Identify which cell holds the provided text, then report its (x, y) central coordinate. 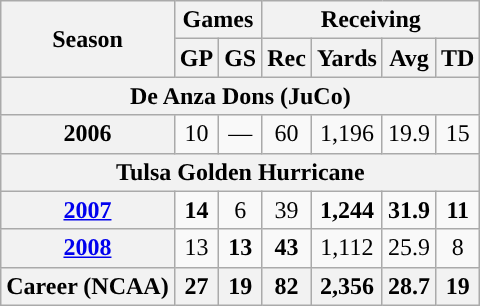
43 (287, 248)
Career (NCAA) (88, 286)
1,244 (346, 210)
60 (287, 134)
82 (287, 286)
1,196 (346, 134)
TD (458, 58)
Season (88, 39)
— (240, 134)
25.9 (408, 248)
19.9 (408, 134)
Rec (287, 58)
Avg (408, 58)
Games (218, 20)
6 (240, 210)
GP (196, 58)
2,356 (346, 286)
2007 (88, 210)
De Anza Dons (JuCo) (240, 96)
Tulsa Golden Hurricane (240, 172)
31.9 (408, 210)
28.7 (408, 286)
2006 (88, 134)
2008 (88, 248)
27 (196, 286)
GS (240, 58)
15 (458, 134)
Receiving (371, 20)
1,112 (346, 248)
8 (458, 248)
14 (196, 210)
39 (287, 210)
10 (196, 134)
Yards (346, 58)
11 (458, 210)
